From the cell containing the given text, extract its center point as [x, y] coordinate. 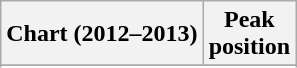
Chart (2012–2013) [102, 34]
Peakposition [249, 34]
